Locate the cell with the specified text and output its [X, Y] center coordinate. 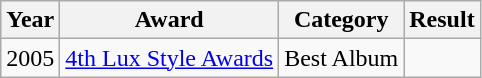
Category [342, 20]
2005 [30, 58]
4th Lux Style Awards [170, 58]
Year [30, 20]
Result [442, 20]
Award [170, 20]
Best Album [342, 58]
